Identify which cell holds the provided text, then report its [X, Y] central coordinate. 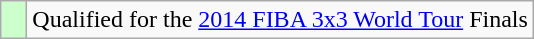
Qualified for the 2014 FIBA 3x3 World Tour Finals [280, 20]
